Provide the [X, Y] coordinate of the cell's center where the given text is located.  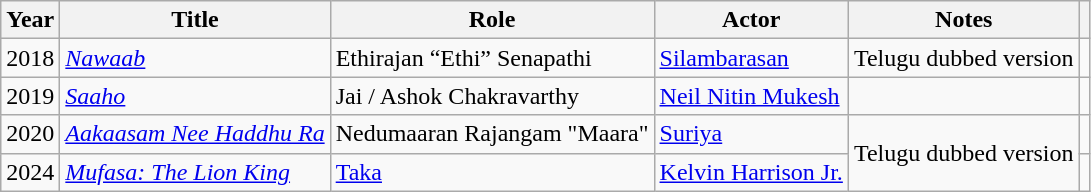
Ethirajan “Ethi” Senapathi [492, 58]
Role [492, 20]
Mufasa: The Lion King [195, 172]
Nedumaaran Rajangam "Maara" [492, 134]
2024 [30, 172]
2019 [30, 96]
Aakaasam Nee Haddhu Ra [195, 134]
Year [30, 20]
2020 [30, 134]
Saaho [195, 96]
2018 [30, 58]
Nawaab [195, 58]
Jai / Ashok Chakravarthy [492, 96]
Notes [964, 20]
Neil Nitin Mukesh [751, 96]
Kelvin Harrison Jr. [751, 172]
Title [195, 20]
Actor [751, 20]
Suriya [751, 134]
Silambarasan [751, 58]
Taka [492, 172]
